Return (x, y) of the center of cell containing provided text 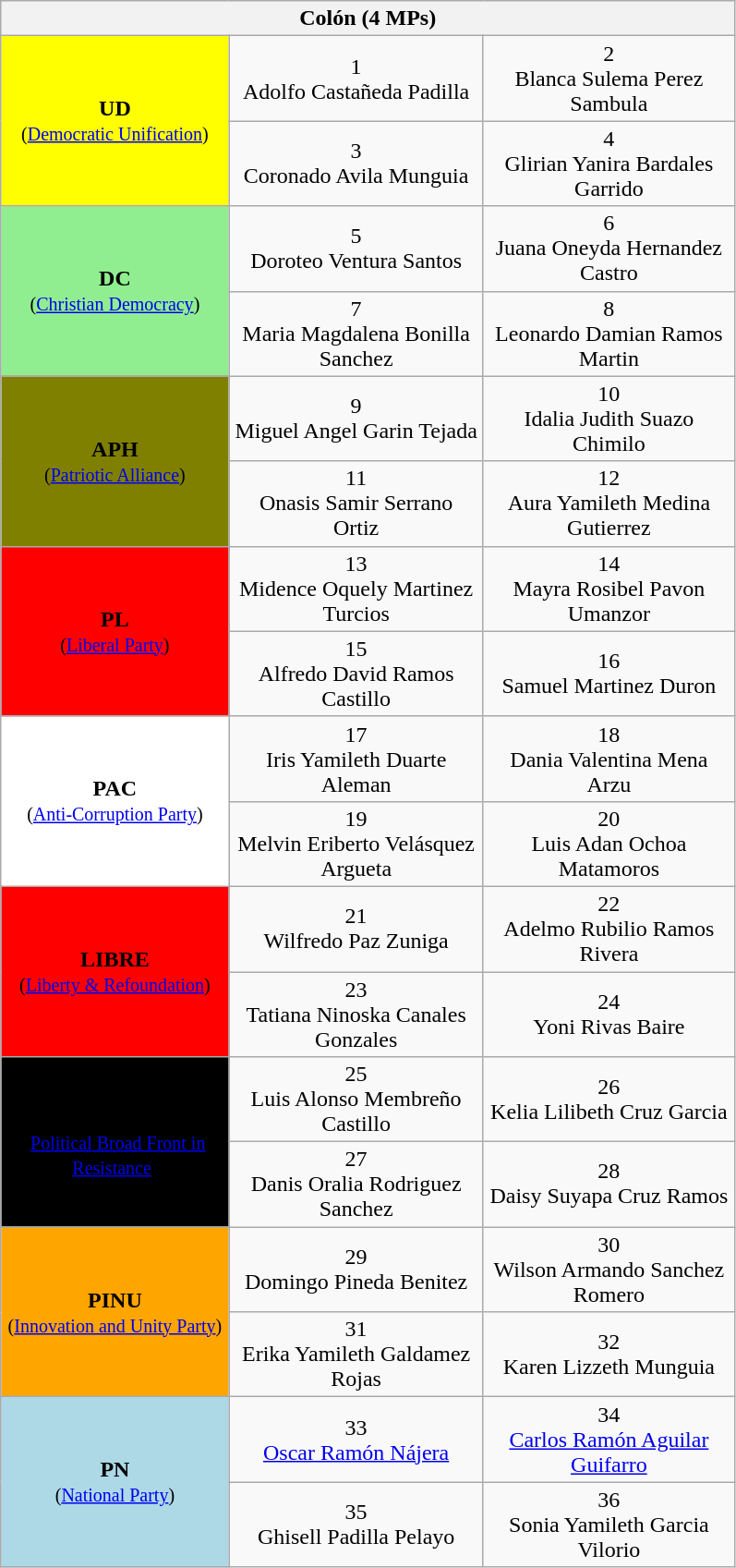
28Daisy Suyapa Cruz Ramos (609, 1185)
7Maria Magdalena Bonilla Sanchez (356, 334)
UD(Democratic Unification) (115, 121)
31Erika Yamileth Galdamez Rojas (356, 1355)
PL(Liberal Party) (115, 631)
10Idalia Judith Suazo Chimilo (609, 419)
2Blanca Sulema Perez Sambula (609, 79)
4Glirian Yanira Bardales Garrido (609, 164)
17Iris Yamileth Duarte Aleman (356, 759)
6Juana Oneyda Hernandez Castro (609, 249)
APH(Patriotic Alliance) (115, 461)
32Karen Lizzeth Munguia (609, 1355)
3Coronado Avila Munguia (356, 164)
PINU(Innovation and Unity Party) (115, 1312)
PAC(Anti-Corruption Party) (115, 801)
Colón (4 MPs) (368, 18)
16Samuel Martinez Duron (609, 674)
18Dania Valentina Mena Arzu (609, 759)
20Luis Adan Ochoa Matamoros (609, 844)
8Leonardo Damian Ramos Martin (609, 334)
FAPER(Political Broad Front in Resistance) (115, 1142)
36Sonia Yamileth Garcia Vilorio (609, 1525)
14Mayra Rosibel Pavon Umanzor (609, 589)
34Carlos Ramón Aguilar Guifarro (609, 1440)
LIBRE(Liberty & Refoundation) (115, 971)
1Adolfo Castañeda Padilla (356, 79)
12Aura Yamileth Medina Gutierrez (609, 504)
23Tatiana Ninoska Canales Gonzales (356, 1015)
26Kelia Lilibeth Cruz Garcia (609, 1100)
24Yoni Rivas Baire (609, 1015)
5Doroteo Ventura Santos (356, 249)
29Domingo Pineda Benitez (356, 1270)
35Ghisell Padilla Pelayo (356, 1525)
DC(Christian Democracy) (115, 291)
PN(National Party) (115, 1482)
25Luis Alonso Membreño Castillo (356, 1100)
11Onasis Samir Serrano Ortiz (356, 504)
30Wilson Armando Sanchez Romero (609, 1270)
15Alfredo David Ramos Castillo (356, 674)
13Midence Oquely Martinez Turcios (356, 589)
22Adelmo Rubilio Ramos Rivera (609, 929)
27Danis Oralia Rodriguez Sanchez (356, 1185)
21Wilfredo Paz Zuniga (356, 929)
19Melvin Eriberto Velásquez Argueta (356, 844)
9Miguel Angel Garin Tejada (356, 419)
33Oscar Ramón Nájera (356, 1440)
